Pinpoint the cell where the given text exists, returning its [x, y] midpoint coordinate. 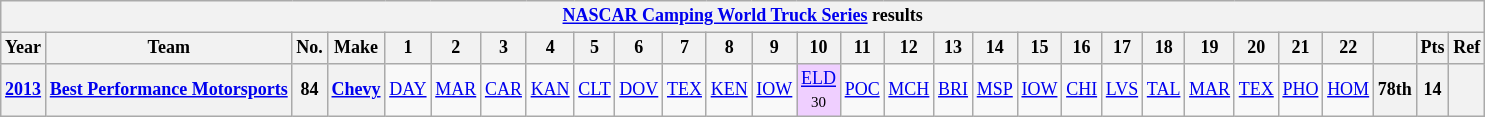
10 [819, 48]
19 [1210, 48]
CLT [594, 90]
TAL [1164, 90]
1 [408, 48]
20 [1256, 48]
3 [504, 48]
78th [1394, 90]
BRI [954, 90]
22 [1348, 48]
5 [594, 48]
ELD30 [819, 90]
18 [1164, 48]
7 [685, 48]
MSP [994, 90]
MCH [909, 90]
CHI [1082, 90]
15 [1040, 48]
Make [356, 48]
12 [909, 48]
21 [1300, 48]
8 [729, 48]
6 [639, 48]
Pts [1432, 48]
16 [1082, 48]
2013 [24, 90]
Best Performance Motorsports [168, 90]
17 [1122, 48]
NASCAR Camping World Truck Series results [743, 16]
LVS [1122, 90]
PHO [1300, 90]
HOM [1348, 90]
CAR [504, 90]
KEN [729, 90]
POC [862, 90]
Year [24, 48]
Ref [1467, 48]
2 [456, 48]
13 [954, 48]
DAY [408, 90]
4 [550, 48]
Team [168, 48]
Chevy [356, 90]
DOV [639, 90]
11 [862, 48]
No. [310, 48]
84 [310, 90]
KAN [550, 90]
9 [774, 48]
